Extract the [x, y] coordinate from the center of the cell holding the provided text.  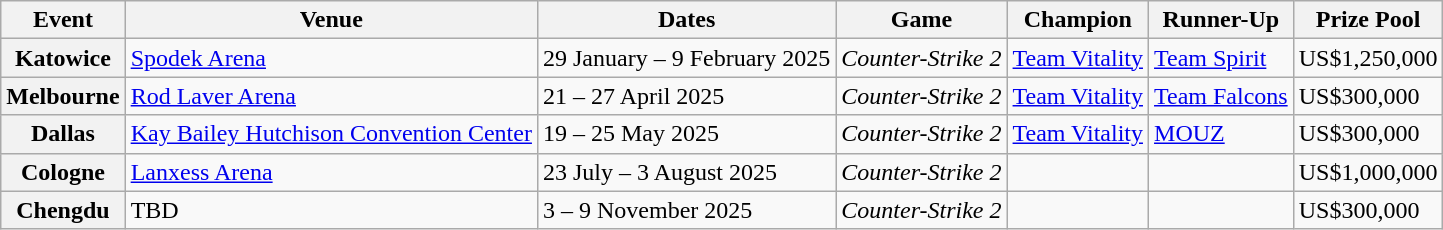
Team Falcons [1222, 96]
Kay Bailey Hutchison Convention Center [331, 134]
21 – 27 April 2025 [686, 96]
Game [922, 20]
Team Spirit [1222, 58]
TBD [331, 210]
29 January – 9 February 2025 [686, 58]
23 July – 3 August 2025 [686, 172]
Cologne [63, 172]
US$1,000,000 [1368, 172]
Runner-Up [1222, 20]
MOUZ [1222, 134]
Dallas [63, 134]
Event [63, 20]
Rod Laver Arena [331, 96]
Spodek Arena [331, 58]
Chengdu [63, 210]
Venue [331, 20]
US$1,250,000 [1368, 58]
3 – 9 November 2025 [686, 210]
Melbourne [63, 96]
19 – 25 May 2025 [686, 134]
Prize Pool [1368, 20]
Lanxess Arena [331, 172]
Dates [686, 20]
Champion [1078, 20]
Katowice [63, 58]
